Provide the [x, y] coordinate of the cell's center where the given text is located.  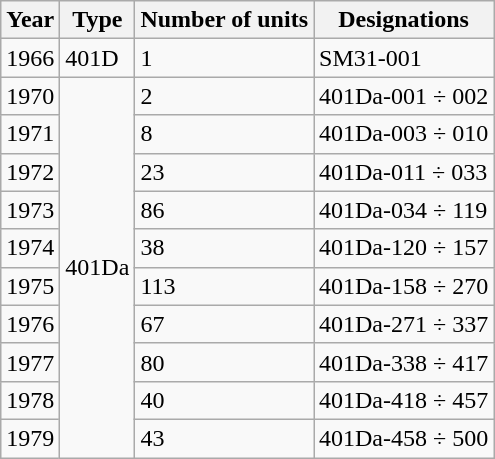
Designations [404, 20]
401Da-338 ÷ 417 [404, 362]
67 [224, 324]
Number of units [224, 20]
1971 [30, 134]
1975 [30, 286]
38 [224, 248]
1970 [30, 96]
40 [224, 400]
401Da-011 ÷ 033 [404, 172]
1966 [30, 58]
1973 [30, 210]
1977 [30, 362]
401Da-120 ÷ 157 [404, 248]
401Da-003 ÷ 010 [404, 134]
Year [30, 20]
401Da [98, 268]
43 [224, 438]
401Da-458 ÷ 500 [404, 438]
1 [224, 58]
401Da-271 ÷ 337 [404, 324]
401Da-001 ÷ 002 [404, 96]
113 [224, 286]
1972 [30, 172]
23 [224, 172]
401D [98, 58]
8 [224, 134]
1976 [30, 324]
2 [224, 96]
401Da-418 ÷ 457 [404, 400]
86 [224, 210]
80 [224, 362]
1974 [30, 248]
SM31-001 [404, 58]
1978 [30, 400]
Type [98, 20]
401Da-158 ÷ 270 [404, 286]
401Da-034 ÷ 119 [404, 210]
1979 [30, 438]
